Search for the cell housing the specified text and yield its (X, Y) center coordinate. 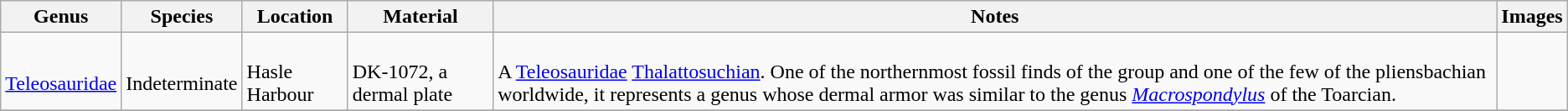
Location (295, 17)
Hasle Harbour (295, 71)
Notes (995, 17)
Images (1532, 17)
Indeterminate (182, 71)
Teleosauridae (61, 71)
Genus (61, 17)
DK-1072, a dermal plate (420, 71)
Species (182, 17)
Material (420, 17)
